Return [X, Y] of the center of cell containing provided text 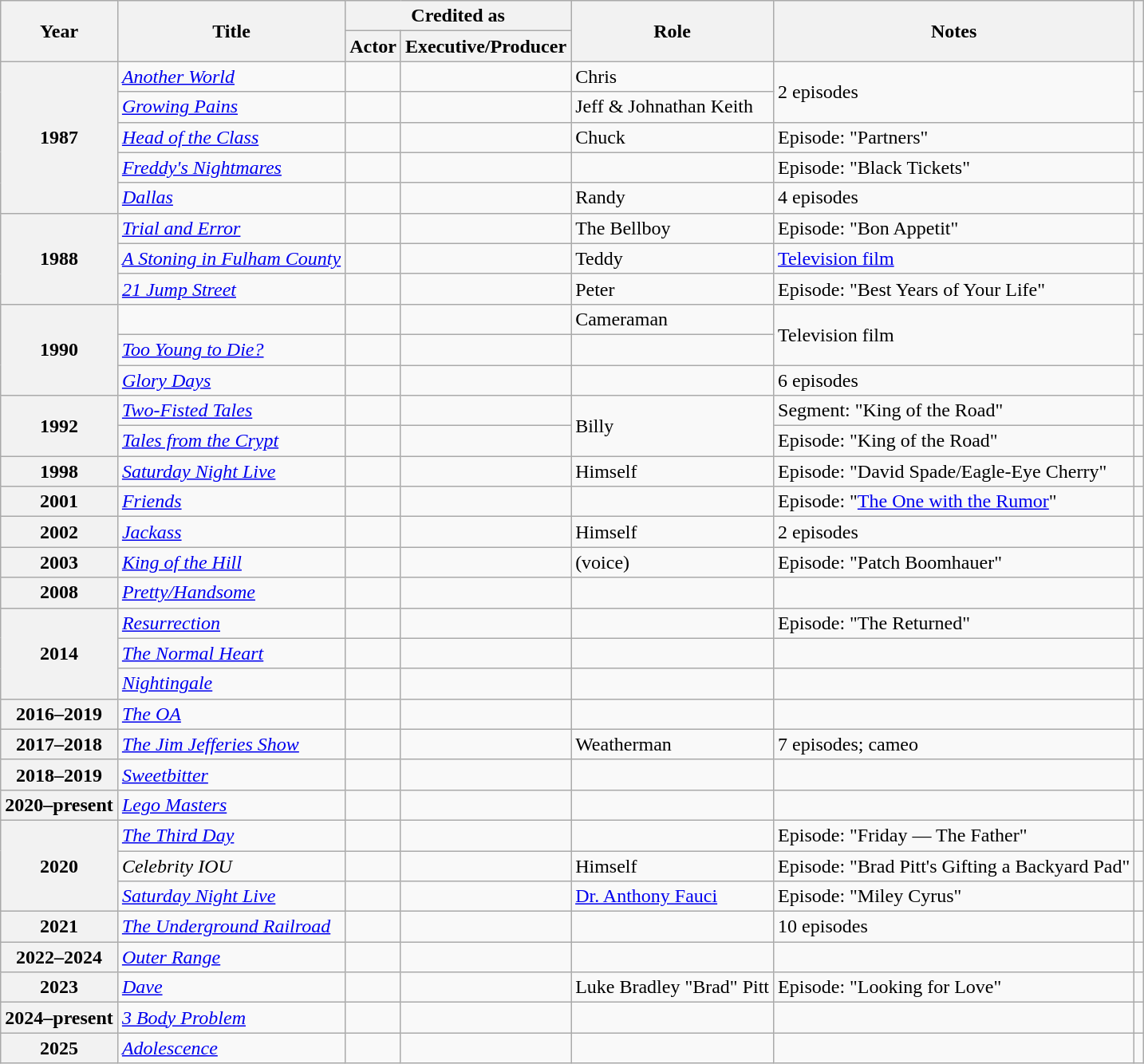
Glory Days [231, 380]
2025 [59, 1048]
Jackass [231, 532]
2016–2019 [59, 714]
Chris [673, 77]
2003 [59, 562]
Luke Bradley "Brad" Pitt [673, 987]
1998 [59, 471]
2008 [59, 593]
2022–2024 [59, 957]
Year [59, 31]
Peter [673, 289]
The OA [231, 714]
2014 [59, 653]
Episode: "David Spade/Eagle-Eye Cherry" [954, 471]
Teddy [673, 258]
2021 [59, 927]
Dr. Anthony Fauci [673, 897]
Pretty/Handsome [231, 593]
10 episodes [954, 927]
2002 [59, 532]
Cameraman [673, 319]
Billy [673, 426]
Title [231, 31]
Another World [231, 77]
Episode: "Friday — The Father" [954, 835]
1992 [59, 426]
2023 [59, 987]
The Underground Railroad [231, 927]
The Normal Heart [231, 653]
Episode: "King of the Road" [954, 441]
King of the Hill [231, 562]
Episode: "Partners" [954, 137]
Episode: "Brad Pitt's Gifting a Backyard Pad" [954, 865]
Head of the Class [231, 137]
Executive/Producer [485, 46]
Too Young to Die? [231, 349]
Nightingale [231, 684]
Episode: "The One with the Rumor" [954, 502]
Growing Pains [231, 107]
Jeff & Johnathan Keith [673, 107]
Credited as [458, 16]
2018–2019 [59, 774]
Freddy's Nightmares [231, 167]
2024–present [59, 1018]
Actor [373, 46]
1987 [59, 137]
(voice) [673, 562]
Trial and Error [231, 228]
1988 [59, 258]
Episode: "Patch Boomhauer" [954, 562]
Episode: "Best Years of Your Life" [954, 289]
21 Jump Street [231, 289]
The Bellboy [673, 228]
Tales from the Crypt [231, 441]
Episode: "The Returned" [954, 623]
Segment: "King of the Road" [954, 411]
The Jim Jefferies Show [231, 744]
Weatherman [673, 744]
3 Body Problem [231, 1018]
Celebrity IOU [231, 865]
Notes [954, 31]
Two-Fisted Tales [231, 411]
Friends [231, 502]
Sweetbitter [231, 774]
Adolescence [231, 1048]
Role [673, 31]
Episode: "Bon Appetit" [954, 228]
2017–2018 [59, 744]
2020 [59, 865]
6 episodes [954, 380]
The Third Day [231, 835]
2020–present [59, 805]
1990 [59, 349]
Lego Masters [231, 805]
Episode: "Miley Cyrus" [954, 897]
Resurrection [231, 623]
A Stoning in Fulham County [231, 258]
Episode: "Black Tickets" [954, 167]
Dallas [231, 198]
Chuck [673, 137]
Episode: "Looking for Love" [954, 987]
Randy [673, 198]
2001 [59, 502]
Dave [231, 987]
Outer Range [231, 957]
4 episodes [954, 198]
7 episodes; cameo [954, 744]
